Extract the (X, Y) coordinate from the center of the cell holding the provided text.  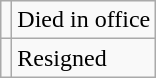
Died in office (84, 20)
Resigned (84, 58)
